Locate the cell with the specified text and output its (x, y) center coordinate. 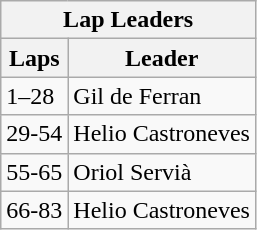
55-65 (34, 172)
Oriol Servià (162, 172)
29-54 (34, 134)
1–28 (34, 96)
Laps (34, 58)
Gil de Ferran (162, 96)
Leader (162, 58)
66-83 (34, 210)
Lap Leaders (128, 20)
